Find where the given text appears and provide that cell's center as (x, y) coordinate. 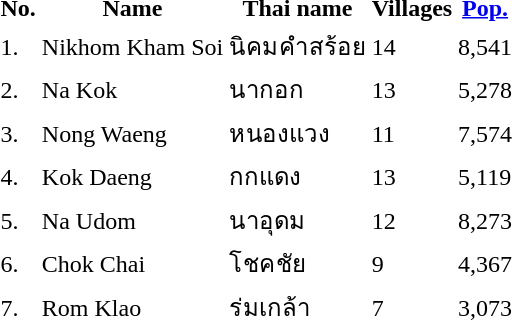
9 (412, 264)
โชคชัย (298, 264)
Na Kok (132, 90)
11 (412, 133)
นากอก (298, 90)
Nong Waeng (132, 133)
Chok Chai (132, 264)
14 (412, 46)
นาอุดม (298, 220)
Na Udom (132, 220)
นิคมคำสร้อย (298, 46)
หนองแวง (298, 133)
กกแดง (298, 176)
Nikhom Kham Soi (132, 46)
Kok Daeng (132, 176)
12 (412, 220)
